Output the [X, Y] coordinate of the center of the cell containing the given text.  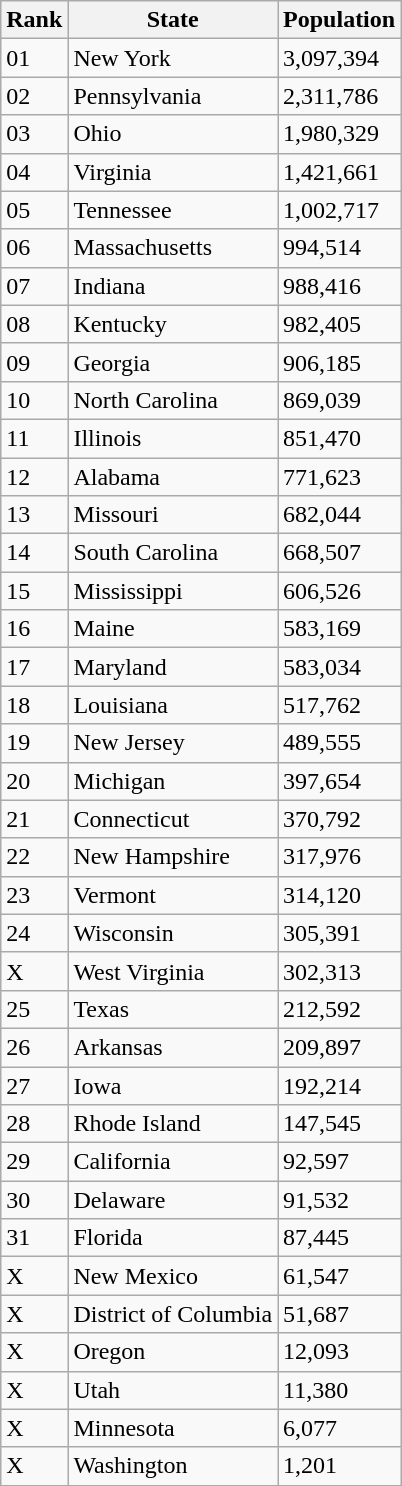
61,547 [340, 1276]
New York [173, 58]
07 [34, 286]
14 [34, 553]
Texas [173, 1009]
91,532 [340, 1200]
Indiana [173, 286]
Kentucky [173, 324]
994,514 [340, 248]
17 [34, 667]
517,762 [340, 705]
Rhode Island [173, 1124]
305,391 [340, 933]
25 [34, 1009]
771,623 [340, 477]
209,897 [340, 1047]
1,002,717 [340, 210]
12 [34, 477]
31 [34, 1238]
New Hampshire [173, 857]
09 [34, 362]
851,470 [340, 438]
869,039 [340, 400]
192,214 [340, 1085]
23 [34, 895]
Ohio [173, 134]
606,526 [340, 591]
01 [34, 58]
20 [34, 781]
Washington [173, 1466]
18 [34, 705]
District of Columbia [173, 1314]
302,313 [340, 971]
West Virginia [173, 971]
Arkansas [173, 1047]
Alabama [173, 477]
1,201 [340, 1466]
Vermont [173, 895]
Rank [34, 20]
State [173, 20]
11 [34, 438]
314,120 [340, 895]
Connecticut [173, 819]
California [173, 1162]
03 [34, 134]
Missouri [173, 515]
19 [34, 743]
11,380 [340, 1390]
12,093 [340, 1352]
317,976 [340, 857]
489,555 [340, 743]
Minnesota [173, 1428]
906,185 [340, 362]
26 [34, 1047]
05 [34, 210]
Michigan [173, 781]
02 [34, 96]
10 [34, 400]
147,545 [340, 1124]
212,592 [340, 1009]
682,044 [340, 515]
24 [34, 933]
Pennsylvania [173, 96]
397,654 [340, 781]
06 [34, 248]
Wisconsin [173, 933]
Iowa [173, 1085]
Georgia [173, 362]
29 [34, 1162]
Illinois [173, 438]
Massachusetts [173, 248]
51,687 [340, 1314]
Tennessee [173, 210]
28 [34, 1124]
Mississippi [173, 591]
New Jersey [173, 743]
6,077 [340, 1428]
982,405 [340, 324]
South Carolina [173, 553]
87,445 [340, 1238]
15 [34, 591]
13 [34, 515]
22 [34, 857]
Maine [173, 629]
Louisiana [173, 705]
668,507 [340, 553]
27 [34, 1085]
1,421,661 [340, 172]
Florida [173, 1238]
Population [340, 20]
Virginia [173, 172]
583,169 [340, 629]
988,416 [340, 286]
Utah [173, 1390]
583,034 [340, 667]
21 [34, 819]
New Mexico [173, 1276]
2,311,786 [340, 96]
3,097,394 [340, 58]
Oregon [173, 1352]
30 [34, 1200]
92,597 [340, 1162]
08 [34, 324]
North Carolina [173, 400]
16 [34, 629]
Delaware [173, 1200]
370,792 [340, 819]
04 [34, 172]
Maryland [173, 667]
1,980,329 [340, 134]
